For the text-containing cell, return its midpoint in [X, Y] coordinate format. 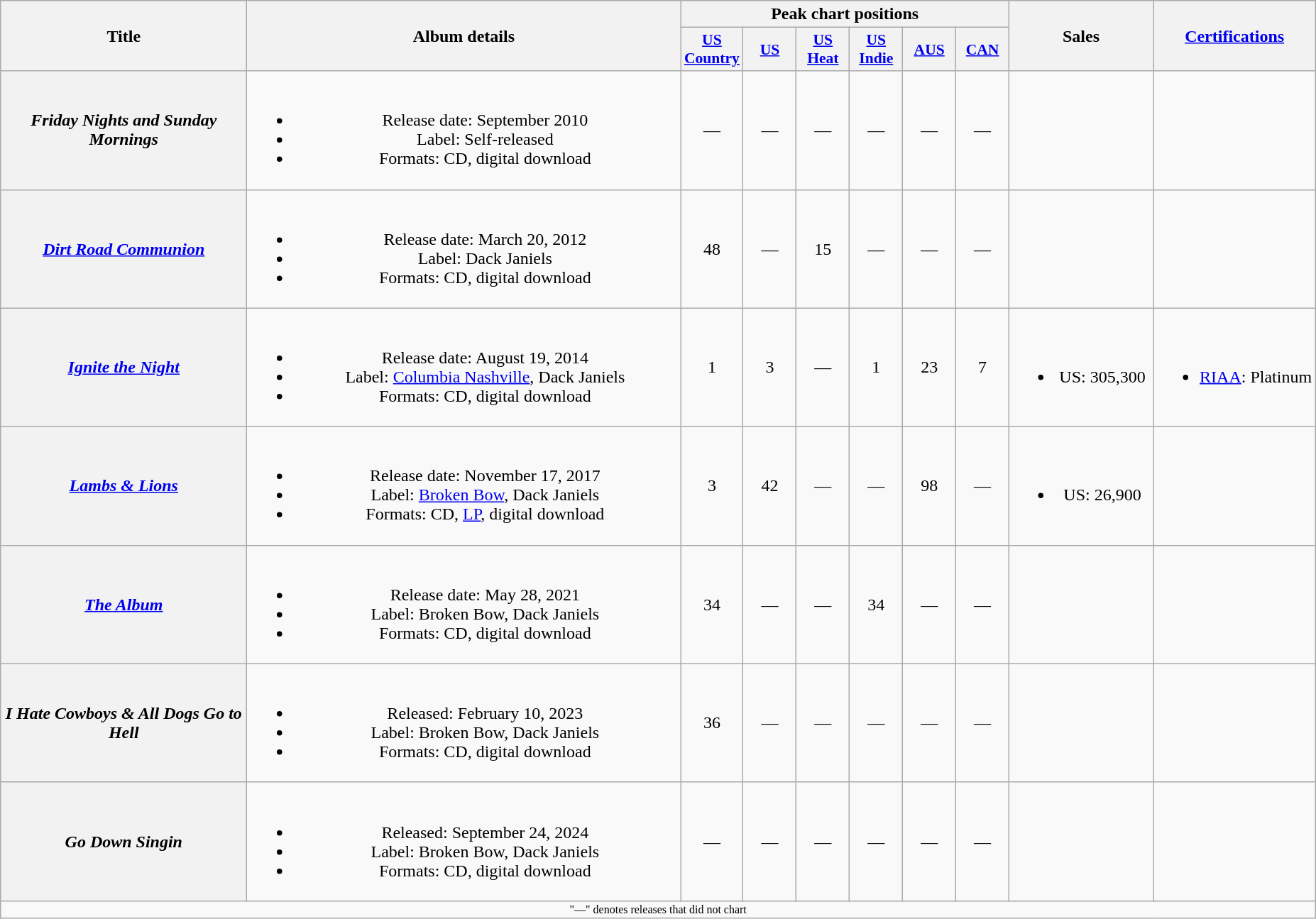
48 [712, 248]
AUS [930, 50]
US: 26,900 [1082, 485]
I Hate Cowboys & All Dogs Go to Hell [124, 722]
Release date: March 20, 2012Label: Dack JanielsFormats: CD, digital download [464, 248]
Certifications [1235, 35]
Dirt Road Communion [124, 248]
USHeat [823, 50]
Release date: May 28, 2021Label: Broken Bow, Dack JanielsFormats: CD, digital download [464, 605]
98 [930, 485]
36 [712, 722]
US: 305,300 [1082, 368]
15 [823, 248]
42 [769, 485]
Release date: September 2010Label: Self-releasedFormats: CD, digital download [464, 131]
US Country [712, 50]
Title [124, 35]
Album details [464, 35]
23 [930, 368]
Release date: August 19, 2014Label: Columbia Nashville, Dack JanielsFormats: CD, digital download [464, 368]
Released: February 10, 2023Label: Broken Bow, Dack JanielsFormats: CD, digital download [464, 722]
USIndie [876, 50]
RIAA: Platinum [1235, 368]
US [769, 50]
Lambs & Lions [124, 485]
Go Down Singin [124, 842]
CAN [982, 50]
Friday Nights and Sunday Mornings [124, 131]
The Album [124, 605]
7 [982, 368]
Sales [1082, 35]
Peak chart positions [845, 14]
Ignite the Night [124, 368]
"—" denotes releases that did not chart [659, 909]
Release date: November 17, 2017Label: Broken Bow, Dack JanielsFormats: CD, LP, digital download [464, 485]
Released: September 24, 2024Label: Broken Bow, Dack JanielsFormats: CD, digital download [464, 842]
